Provide the [x, y] coordinate of the cell's center where the given text is located.  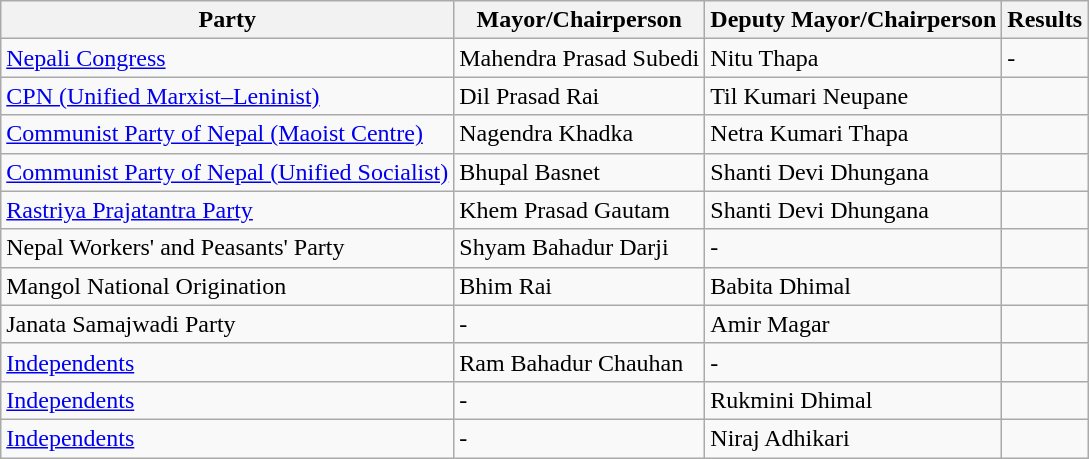
Niraj Adhikari [854, 438]
Rastriya Prajatantra Party [228, 210]
Party [228, 20]
Bhupal Basnet [580, 172]
Mangol National Origination [228, 286]
Nagendra Khadka [580, 134]
Communist Party of Nepal (Unified Socialist) [228, 172]
Rukmini Dhimal [854, 400]
CPN (Unified Marxist–Leninist) [228, 96]
Amir Magar [854, 324]
Netra Kumari Thapa [854, 134]
Nepali Congress [228, 58]
Mahendra Prasad Subedi [580, 58]
Bhim Rai [580, 286]
Mayor/Chairperson [580, 20]
Results [1045, 20]
Til Kumari Neupane [854, 96]
Communist Party of Nepal (Maoist Centre) [228, 134]
Nitu Thapa [854, 58]
Nepal Workers' and Peasants' Party [228, 248]
Babita Dhimal [854, 286]
Janata Samajwadi Party [228, 324]
Ram Bahadur Chauhan [580, 362]
Khem Prasad Gautam [580, 210]
Dil Prasad Rai [580, 96]
Deputy Mayor/Chairperson [854, 20]
Shyam Bahadur Darji [580, 248]
